Capture the cell that displays the provided text and extract its (x, y) central coordinate. 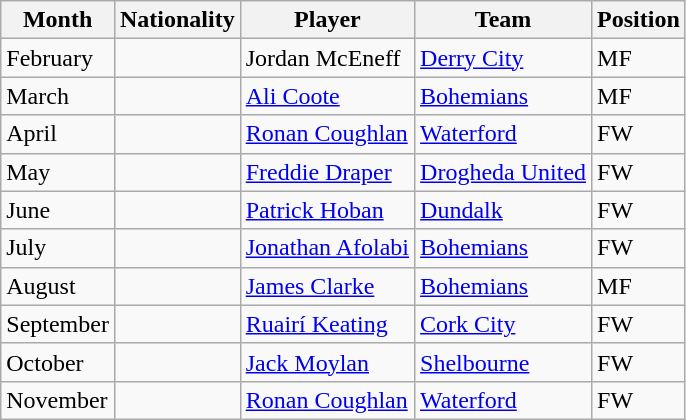
Ruairí Keating (327, 324)
April (58, 134)
Player (327, 20)
Cork City (504, 324)
Jordan McEneff (327, 58)
Jonathan Afolabi (327, 248)
Jack Moylan (327, 362)
June (58, 210)
February (58, 58)
Team (504, 20)
July (58, 248)
Nationality (177, 20)
Freddie Draper (327, 172)
August (58, 286)
Derry City (504, 58)
James Clarke (327, 286)
November (58, 400)
October (58, 362)
Dundalk (504, 210)
Month (58, 20)
September (58, 324)
Drogheda United (504, 172)
Patrick Hoban (327, 210)
Ali Coote (327, 96)
May (58, 172)
March (58, 96)
Position (639, 20)
Shelbourne (504, 362)
